Identify which cell holds the provided text, then report its (X, Y) central coordinate. 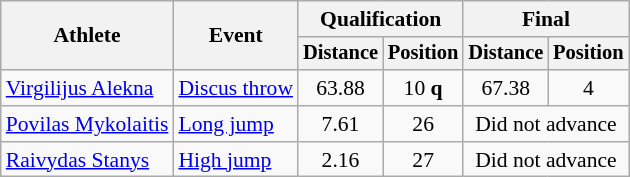
4 (588, 88)
Qualification (380, 19)
Athlete (88, 36)
Povilas Mykolaitis (88, 124)
7.61 (340, 124)
63.88 (340, 88)
Final (546, 19)
Long jump (236, 124)
Event (236, 36)
Virgilijus Alekna (88, 88)
Discus throw (236, 88)
Did not advance (546, 124)
67.38 (506, 88)
26 (423, 124)
10 q (423, 88)
